Scan for the cell matching the given text and deliver its (X, Y) coordinate at center. 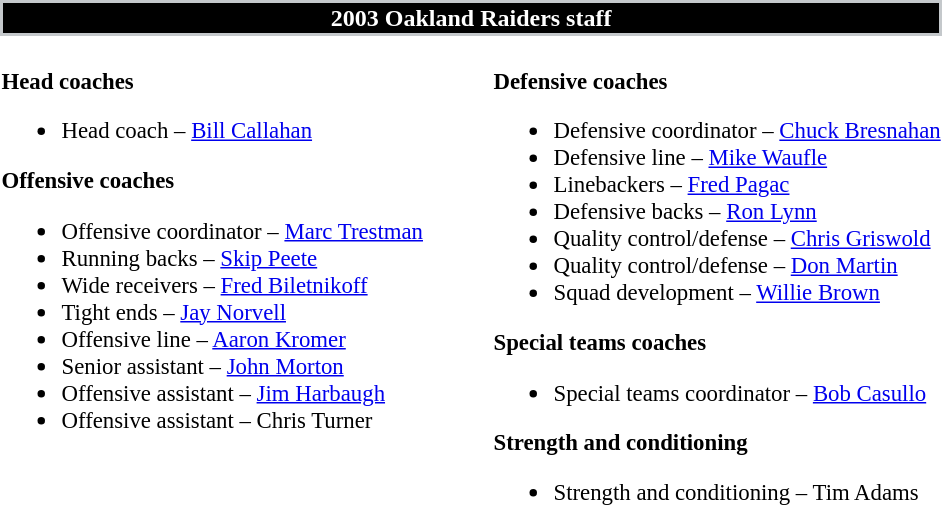
2003 Oakland Raiders staff (471, 18)
